Output the [X, Y] coordinate of the center of the cell containing the given text.  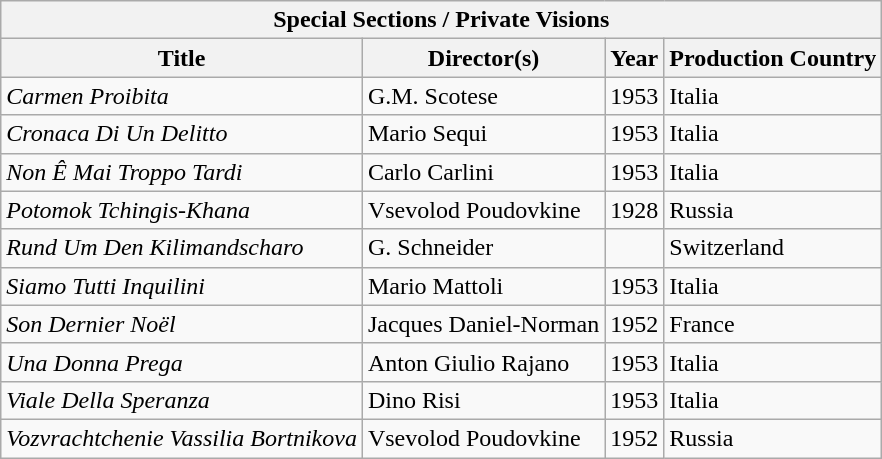
Switzerland [773, 248]
Anton Giulio Rajano [483, 362]
Cronaca Di Un Delitto [182, 134]
Mario Mattoli [483, 286]
Year [634, 58]
Dino Risi [483, 400]
Special Sections / Private Visions [442, 20]
Carmen Proibita [182, 96]
Vozvrachtchenie Vassilia Bortnikova [182, 438]
Una Donna Prega [182, 362]
1928 [634, 210]
Viale Della Speranza [182, 400]
Title [182, 58]
Rund Um Den Kilimandscharo [182, 248]
Mario Sequi [483, 134]
Production Country [773, 58]
Son Dernier Noël [182, 324]
G.M. Scotese [483, 96]
Director(s) [483, 58]
Jacques Daniel-Norman [483, 324]
Siamo Tutti Inquilini [182, 286]
G. Schneider [483, 248]
Non Ê Mai Troppo Tardi [182, 172]
Potomok Tchingis-Khana [182, 210]
Carlo Carlini [483, 172]
France [773, 324]
